Find where the given text appears and provide that cell's center as [X, Y] coordinate. 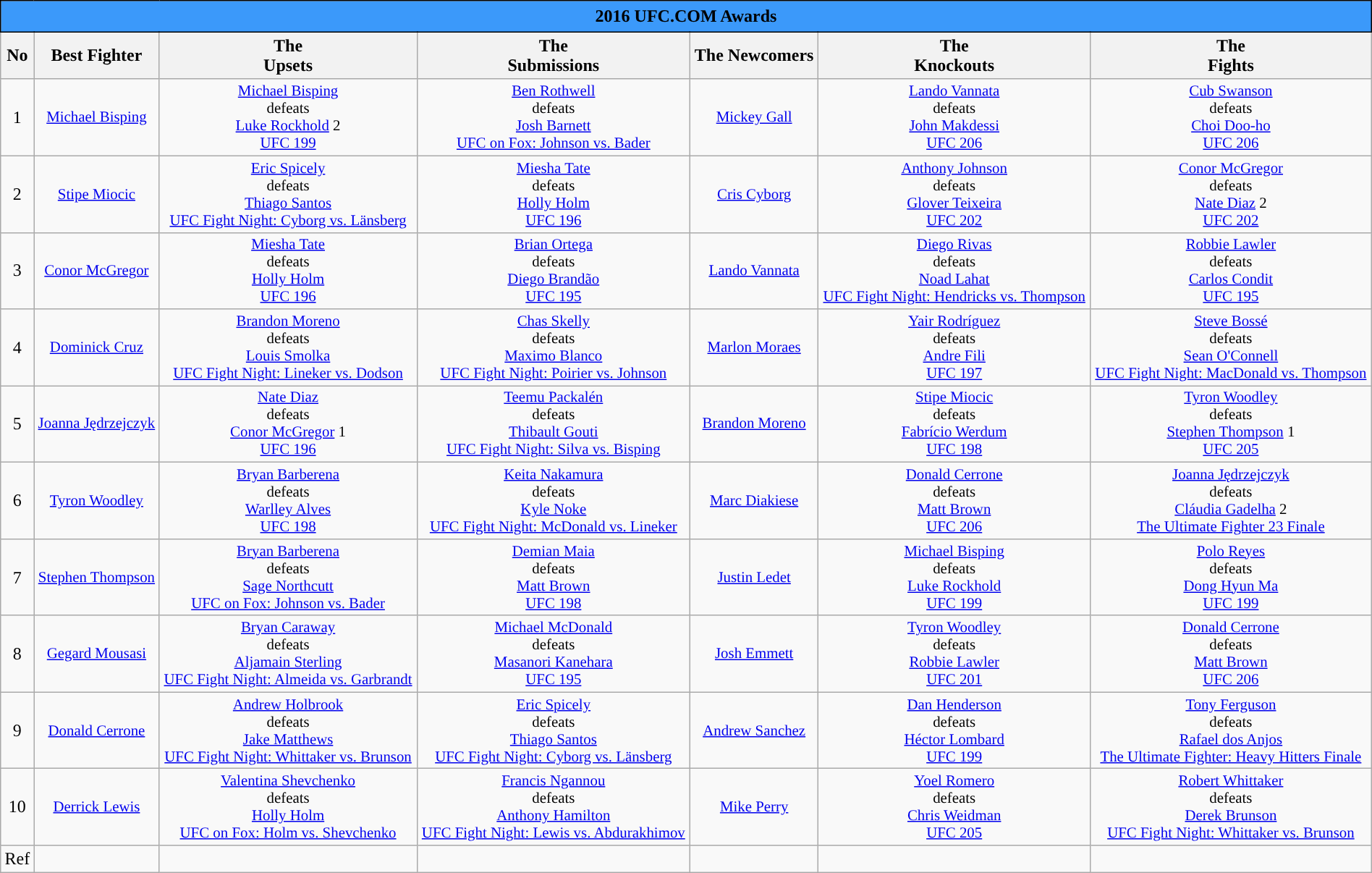
Brandon Moreno defeats Louis Smolka UFC Fight Night: Lineker vs. Dodson [288, 347]
Yoel Romero defeats Chris Weidman UFC 205 [954, 807]
Mickey Gall [754, 117]
2 [17, 194]
Diego Rivas defeats Noad Lahat UFC Fight Night: Hendricks vs. Thompson [954, 271]
Bryan Barberena defeats Sage Northcutt UFC on Fox: Johnson vs. Bader [288, 577]
6 [17, 501]
Joanna Jędrzejczyk defeats Cláudia Gadelha 2 The Ultimate Fighter 23 Finale [1232, 501]
Ref [17, 859]
Marlon Moraes [754, 347]
5 [17, 424]
Teemu Packalén defeats Thibault Gouti UFC Fight Night: Silva vs. Bisping [553, 424]
Cris Cyborg [754, 194]
Keita Nakamura defeats Kyle Noke UFC Fight Night: McDonald vs. Lineker [553, 501]
9 [17, 730]
Robbie Lawler defeats Carlos Condit UFC 195 [1232, 271]
TheFights [1232, 55]
Tyron Woodley defeats Robbie Lawler UFC 201 [954, 654]
Derrick Lewis [97, 807]
Joanna Jędrzejczyk [97, 424]
Andrew Sanchez [754, 730]
Marc Diakiese [754, 501]
Michael Bisping defeats Luke Rockhold 2 UFC 199 [288, 117]
No [17, 55]
TheKnockouts [954, 55]
Bryan Caraway defeats Aljamain Sterling UFC Fight Night: Almeida vs. Garbrandt [288, 654]
Stephen Thompson [97, 577]
Tyron Woodley [97, 501]
2016 UFC.COM Awards [686, 17]
Chas Skelly defeats Maximo Blanco UFC Fight Night: Poirier vs. Johnson [553, 347]
Andrew Holbrook defeats Jake Matthews UFC Fight Night: Whittaker vs. Brunson [288, 730]
Michael Bisping [97, 117]
8 [17, 654]
Gegard Mousasi [97, 654]
Polo Reyes defeats Dong Hyun Ma UFC 199 [1232, 577]
3 [17, 271]
Conor McGregor [97, 271]
Yair Rodríguez defeats Andre Fili UFC 197 [954, 347]
Valentina Shevchenko defeats Holly Holm UFC on Fox: Holm vs. Shevchenko [288, 807]
TheSubmissions [553, 55]
Best Fighter [97, 55]
TheUpsets [288, 55]
Dan Henderson defeats Héctor Lombard UFC 199 [954, 730]
Francis Ngannou defeats Anthony Hamilton UFC Fight Night: Lewis vs. Abdurakhimov [553, 807]
4 [17, 347]
Conor McGregor defeats Nate Diaz 2 UFC 202 [1232, 194]
Tony Ferguson defeats Rafael dos Anjos The Ultimate Fighter: Heavy Hitters Finale [1232, 730]
Nate Diaz defeats Conor McGregor 1 UFC 196 [288, 424]
Josh Emmett [754, 654]
7 [17, 577]
Michael Bisping defeats Luke Rockhold UFC 199 [954, 577]
Donald Cerrone [97, 730]
Dominick Cruz [97, 347]
Anthony Johnson defeats Glover Teixeira UFC 202 [954, 194]
Brian Ortega defeats Diego Brandão UFC 195 [553, 271]
The Newcomers [754, 55]
Robert Whittaker defeats Derek Brunson UFC Fight Night: Whittaker vs. Brunson [1232, 807]
Lando Vannata defeats John Makdessi UFC 206 [954, 117]
10 [17, 807]
Tyron Woodley defeats Stephen Thompson 1 UFC 205 [1232, 424]
Stipe Miocic defeats Fabrício Werdum UFC 198 [954, 424]
Demian Maia defeats Matt Brown UFC 198 [553, 577]
1 [17, 117]
Ben Rothwell defeats Josh Barnett UFC on Fox: Johnson vs. Bader [553, 117]
Michael McDonald defeats Masanori Kanehara UFC 195 [553, 654]
Brandon Moreno [754, 424]
Steve Bossé defeats Sean O'Connell UFC Fight Night: MacDonald vs. Thompson [1232, 347]
Justin Ledet [754, 577]
Lando Vannata [754, 271]
Bryan Barberena defeats Warlley Alves UFC 198 [288, 501]
Mike Perry [754, 807]
Cub Swanson defeats Choi Doo-ho UFC 206 [1232, 117]
Stipe Miocic [97, 194]
